Extract the (X, Y) coordinate from the center of the cell holding the provided text.  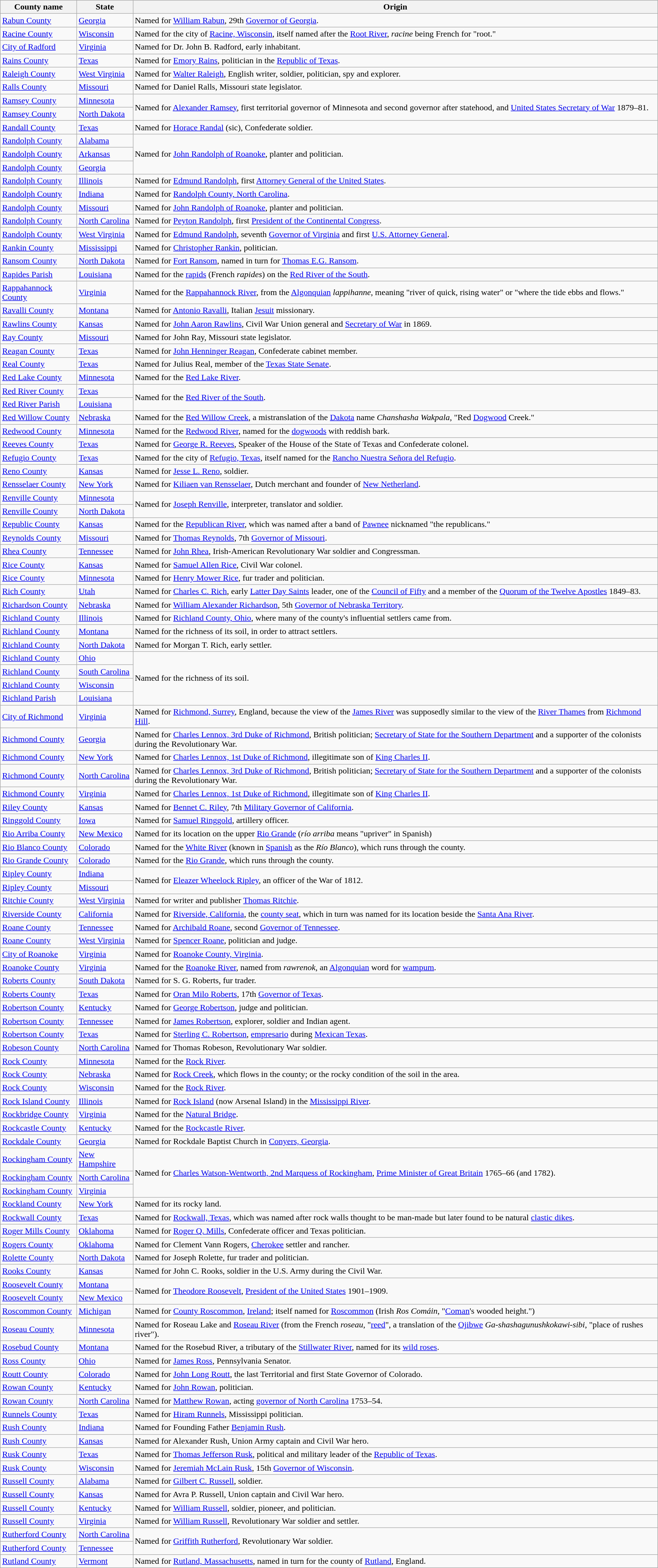
Named for Rock Island (now Arsenal Island) in the Mississippi River. (395, 1101)
Named for Alexander Rush, Union Army captain and Civil War hero. (395, 1441)
California (105, 914)
Named for Charles Watson-Wentworth, 2nd Marquess of Rockingham, Prime Minister of Great Britain 1765–66 (and 1782). (395, 1172)
Rock Island County (39, 1101)
Ringgold County (39, 820)
South Dakota (105, 981)
Rawlins County (39, 324)
Named for Archibald Roane, second Governor of Tennessee. (395, 927)
Roseau County (39, 1329)
Named for Thomas Reynolds, 7th Governor of Missouri. (395, 538)
Named for Samuel Allen Rice, Civil War colonel. (395, 564)
Reagan County (39, 351)
Named for Roger Q. Mills, Confederate officer and Texas politician. (395, 1231)
Named for the Redwood River, named for the dogwoods with reddish bark. (395, 431)
Rio Arriba County (39, 834)
Named for Jeremiah McLain Rusk, 15th Governor of Wisconsin. (395, 1468)
Rensselaer County (39, 484)
Named for the Natural Bridge. (395, 1115)
Michigan (105, 1311)
Rockbridge County (39, 1115)
Named for Rockdale Baptist Church in Conyers, Georgia. (395, 1141)
Rosebud County (39, 1347)
Mississippi (105, 248)
Reynolds County (39, 538)
Rhea County (39, 551)
Iowa (105, 820)
Named for James Ross, Pennsylvania Senator. (395, 1361)
Rio Grande County (39, 861)
Racine County (39, 34)
Rains County (39, 60)
Ransom County (39, 261)
Republic County (39, 524)
Named for Thomas Robeson, Revolutionary War soldier. (395, 1047)
Named for Rockwall, Texas, which was named after rock walls thought to be man-made but later found to be natural clastic dikes. (395, 1217)
Named for Clement Vann Rogers, Cherokee settler and rancher. (395, 1244)
Named for Horace Randal (sic), Confederate soldier. (395, 127)
Named for Gilbert C. Russell, soldier. (395, 1481)
Rockland County (39, 1204)
Rockcastle County (39, 1128)
Named for Sterling C. Robertson, empresario during Mexican Texas. (395, 1034)
Named for Walter Raleigh, English writer, soldier, politician, spy and explorer. (395, 74)
Named for the White River (known in Spanish as the Río Blanco), which runs through the county. (395, 847)
Named for the city of Refugio, Texas, itself named for the Rancho Nuestra Señora del Refugio. (395, 458)
Rappahannock County (39, 292)
Named for the richness of its soil. (395, 678)
Arkansas (105, 154)
City of Radford (39, 47)
Runnels County (39, 1414)
Named for Antonio Ravalli, Italian Jesuit missionary. (395, 311)
Named for the Republican River, which was named after a band of Pawnee nicknamed "the republicans." (395, 524)
Roanoke County (39, 967)
Named for S. G. Roberts, fur trader. (395, 981)
Named for Dr. John B. Radford, early inhabitant. (395, 47)
Riverside County (39, 914)
New Hampshire (105, 1159)
Redwood County (39, 431)
Rio Blanco County (39, 847)
Named for Roanoke County, Virginia. (395, 954)
City of Roanoke (39, 954)
Named for Bennet C. Riley, 7th Military Governor of California. (395, 807)
Rankin County (39, 248)
Red River County (39, 391)
Named for Griffith Rutherford, Revolutionary War soldier. (395, 1541)
Named for Jesse L. Reno, soldier. (395, 471)
Rolette County (39, 1257)
Named for William Russell, Revolutionary War soldier and settler. (395, 1521)
Named for Spencer Roane, politician and judge. (395, 941)
Named for Riverside, California, the county seat, which in turn was named for its location beside the Santa Ana River. (395, 914)
Named for Samuel Ringgold, artillery officer. (395, 820)
Rich County (39, 591)
Named for Kiliaen van Rensselaer, Dutch merchant and founder of New Netherland. (395, 484)
Named for Edmund Randolph, first Attorney General of the United States. (395, 181)
Named for Henry Mower Rice, fur trader and politician. (395, 578)
Named for Julius Real, member of the Texas State Senate. (395, 364)
Named for Hiram Runnels, Mississippi politician. (395, 1414)
Rutland County (39, 1561)
Rockwall County (39, 1217)
Named for Oran Milo Roberts, 17th Governor of Texas. (395, 994)
Named for John Rowan, politician. (395, 1387)
County name (39, 7)
Named for Charles C. Rich, early Latter Day Saints leader, one of the Council of Fifty and a member of the Quorum of the Twelve Apostles 1849–83. (395, 591)
Named for the richness of its soil, in order to attract settlers. (395, 632)
Named for Rutland, Massachusetts, named in turn for the county of Rutland, England. (395, 1561)
Named for County Roscommon, Ireland; itself named for Roscommon (Irish Ros Comáin, "Coman's wooded height.") (395, 1311)
Named for William Rabun, 29th Governor of Georgia. (395, 20)
Riley County (39, 807)
Named for Alexander Ramsey, first territorial governor of Minnesota and second governor after statehood, and United States Secretary of War 1879–81. (395, 107)
Named for Founding Father Benjamin Rush. (395, 1427)
Red River Parish (39, 404)
Named for Rock Creek, which flows in the county; or the rocky condition of the soil in the area. (395, 1074)
Named for the rapids (French rapides) on the Red River of the South. (395, 274)
Named for Thomas Jefferson Rusk, political and military leader of the Republic of Texas. (395, 1454)
Named for Theodore Roosevelt, President of the United States 1901–1909. (395, 1291)
Named for Joseph Renville, interpreter, translator and soldier. (395, 504)
South Carolina (105, 672)
Named for Randolph County, North Carolina. (395, 194)
Named for its location on the upper Rio Grande (río arriba means "upriver" in Spanish) (395, 834)
Reeves County (39, 444)
Routt County (39, 1374)
Red Willow County (39, 418)
Named for the Rappahannock River, from the Algonquian lappihanne, meaning "river of quick, rising water" or "where the tide ebbs and flows." (395, 292)
Named for the city of Racine, Wisconsin, itself named after the Root River, racine being French for "root." (395, 34)
Named for Edmund Randolph, seventh Governor of Virginia and first U.S. Attorney General. (395, 234)
Named for the Rockcastle River. (395, 1128)
Richland Parish (39, 698)
Named for Avra P. Russell, Union captain and Civil War hero. (395, 1494)
Raleigh County (39, 74)
Named for Richland County, Ohio, where many of the county's influential settlers came from. (395, 618)
Named for Joseph Rolette, fur trader and politician. (395, 1257)
Robeson County (39, 1047)
Vermont (105, 1561)
Named for the Red Willow Creek, a mistranslation of the Dakota name Chanshasha Wakpala, "Red Dogwood Creek." (395, 418)
Named for Peyton Randolph, first President of the Continental Congress. (395, 221)
Named for John Henninger Reagan, Confederate cabinet member. (395, 351)
Named for William Russell, soldier, pioneer, and politician. (395, 1508)
Utah (105, 591)
Randall County (39, 127)
Named for William Alexander Richardson, 5th Governor of Nebraska Territory. (395, 605)
Named for the Rosebud River, a tributary of the Stillwater River, named for its wild roses. (395, 1347)
Named for writer and publisher Thomas Ritchie. (395, 901)
Red Lake County (39, 377)
Named for John Long Routt, the last Territorial and first State Governor of Colorado. (395, 1374)
Reno County (39, 471)
Rapides Parish (39, 274)
Rabun County (39, 20)
Named for Daniel Ralls, Missouri state legislator. (395, 87)
Named for Morgan T. Rich, early settler. (395, 645)
Named for John Aaron Rawlins, Civil War Union general and Secretary of War in 1869. (395, 324)
Named for Eleazer Wheelock Ripley, an officer of the War of 1812. (395, 881)
Named for Matthew Rowan, acting governor of North Carolina 1753–54. (395, 1401)
State (105, 7)
Named for the Red Lake River. (395, 377)
Ravalli County (39, 311)
Refugio County (39, 458)
Named for George R. Reeves, Speaker of the House of the State of Texas and Confederate colonel. (395, 444)
Richardson County (39, 605)
Named for John C. Rooks, soldier in the U.S. Army during the Civil War. (395, 1271)
Named for Richmond, Surrey, England, because the view of the James River was supposedly similar to the view of the River Thames from Richmond Hill. (395, 717)
Roscommon County (39, 1311)
Named for Christopher Rankin, politician. (395, 248)
Ritchie County (39, 901)
Named for John Rhea, Irish-American Revolutionary War soldier and Congressman. (395, 551)
Named for the Roanoke River, named from rawrenok, an Algonquian word for wampum. (395, 967)
Ralls County (39, 87)
Named for Emory Rains, politician in the Republic of Texas. (395, 60)
Ross County (39, 1361)
Named for the Rio Grande, which runs through the county. (395, 861)
Origin (395, 7)
Named for the Red River of the South. (395, 398)
Named for George Robertson, judge and politician. (395, 1007)
Roger Mills County (39, 1231)
City of Richmond (39, 717)
Named for James Robertson, explorer, soldier and Indian agent. (395, 1021)
Rooks County (39, 1271)
Named for John Ray, Missouri state legislator. (395, 337)
Real County (39, 364)
Ray County (39, 337)
Rockdale County (39, 1141)
Named for its rocky land. (395, 1204)
Named for Fort Ransom, named in turn for Thomas E.G. Ransom. (395, 261)
Rogers County (39, 1244)
